Extract the (X, Y) coordinate from the center of the cell holding the provided text.  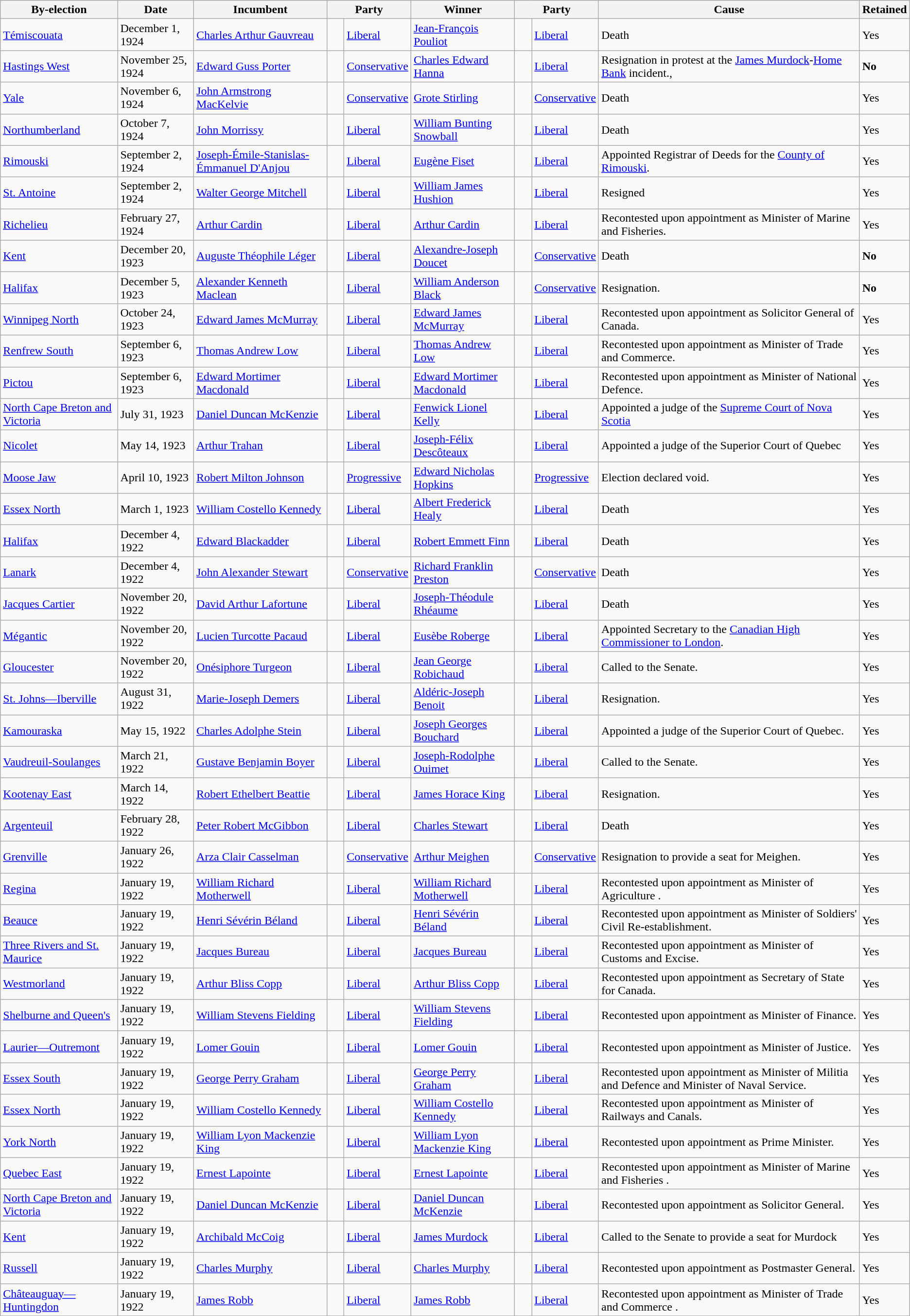
Recontested upon appointment as Minister of Customs and Excise. (729, 952)
Recontested upon appointment as Minister of Marine and Fisheries . (729, 1174)
Edward Blackadder (261, 541)
John Morrissy (261, 129)
Edward Guss Porter (261, 66)
Recontested upon appointment as Postmaster General. (729, 1268)
Grote Stirling (463, 98)
March 21, 1922 (156, 762)
William Bunting Snowball (463, 129)
Châteauguay—Huntingdon (59, 1300)
Kootenay East (59, 793)
Joseph-Félix Descôteaux (463, 446)
Retained (885, 10)
Called to the Senate to provide a seat for Murdock (729, 1237)
December 1, 1924 (156, 35)
Arthur Meighen (463, 857)
Resignation in protest at the James Murdock-Home Bank incident., (729, 66)
St. Antoine (59, 193)
Auguste Théophile Léger (261, 256)
Alexandre-Joseph Doucet (463, 256)
Recontested upon appointment as Minister of Finance. (729, 1015)
Appointed a judge of the Superior Court of Quebec. (729, 730)
Edward Nicholas Hopkins (463, 477)
Shelburne and Queen's (59, 1015)
William Anderson Black (463, 288)
Three Rivers and St. Maurice (59, 952)
Lucien Turcotte Pacaud (261, 636)
Recontested upon appointment as Minister of Soldiers' Civil Re-establishment. (729, 921)
Jacques Cartier (59, 604)
Marie-Joseph Demers (261, 699)
James Horace King (463, 793)
Westmorland (59, 984)
February 28, 1922 (156, 825)
Appointed Registrar of Deeds for the County of Rimouski. (729, 161)
John Armstrong MacKelvie (261, 98)
November 25, 1924 (156, 66)
Joseph-Théodule Rhéaume (463, 604)
November 6, 1924 (156, 98)
Laurier—Outremont (59, 1047)
Winnipeg North (59, 319)
Recontested upon appointment as Minister of National Defence. (729, 382)
Richard Franklin Preston (463, 573)
Hastings West (59, 66)
Recontested upon appointment as Minister of Trade and Commerce . (729, 1300)
Rimouski (59, 161)
Appointed a judge of the Supreme Court of Nova Scotia (729, 414)
Recontested upon appointment as Prime Minister. (729, 1141)
Incumbent (261, 10)
October 24, 1923 (156, 319)
York North (59, 1141)
Nicolet (59, 446)
Beauce (59, 921)
Alexander Kenneth Maclean (261, 288)
March 1, 1923 (156, 509)
Recontested upon appointment as Minister of Railways and Canals. (729, 1110)
Gustave Benjamin Boyer (261, 762)
Robert Milton Johnson (261, 477)
Gloucester (59, 667)
Robert Ethelbert Beattie (261, 793)
Archibald McCoig (261, 1237)
Charles Stewart (463, 825)
October 7, 1924 (156, 129)
Essex South (59, 1078)
Cause (729, 10)
Russell (59, 1268)
Eugène Fiset (463, 161)
Fenwick Lionel Kelly (463, 414)
Resigned (729, 193)
Recontested upon appointment as Minister of Marine and Fisheries. (729, 225)
Yale (59, 98)
David Arthur Lafortune (261, 604)
May 15, 1922 (156, 730)
April 10, 1923 (156, 477)
Charles Edward Hanna (463, 66)
Onésiphore Turgeon (261, 667)
Appointed Secretary to the Canadian High Commissioner to London. (729, 636)
Winner (463, 10)
Albert Frederick Healy (463, 509)
February 27, 1924 (156, 225)
Northumberland (59, 129)
Recontested upon appointment as Minister of Trade and Commerce. (729, 351)
Moose Jaw (59, 477)
Joseph Georges Bouchard (463, 730)
Pictou (59, 382)
December 20, 1923 (156, 256)
Lanark (59, 573)
Recontested upon appointment as Minister of Militia and Defence and Minister of Naval Service. (729, 1078)
John Alexander Stewart (261, 573)
Aldéric-Joseph Benoit (463, 699)
Robert Emmett Finn (463, 541)
St. Johns—Iberville (59, 699)
Charles Arthur Gauvreau (261, 35)
Témiscouata (59, 35)
Appointed a judge of the Superior Court of Quebec (729, 446)
Walter George Mitchell (261, 193)
Argenteuil (59, 825)
Recontested upon appointment as Solicitor General of Canada. (729, 319)
Regina (59, 889)
Election declared void. (729, 477)
Recontested upon appointment as Solicitor General. (729, 1205)
Arza Clair Casselman (261, 857)
Peter Robert McGibbon (261, 825)
December 5, 1923 (156, 288)
Eusèbe Roberge (463, 636)
Vaudreuil-Soulanges (59, 762)
January 26, 1922 (156, 857)
Arthur Trahan (261, 446)
Date (156, 10)
Quebec East (59, 1174)
Resignation to provide a seat for Meighen. (729, 857)
March 14, 1922 (156, 793)
Recontested upon appointment as Secretary of State for Canada. (729, 984)
Renfrew South (59, 351)
Recontested upon appointment as Minister of Agriculture . (729, 889)
July 31, 1923 (156, 414)
James Murdock (463, 1237)
Grenville (59, 857)
Recontested upon appointment as Minister of Justice. (729, 1047)
August 31, 1922 (156, 699)
Mégantic (59, 636)
Joseph-Rodolphe Ouimet (463, 762)
William James Hushion (463, 193)
Jean George Robichaud (463, 667)
Joseph-Émile-Stanislas-Émmanuel D'Anjou (261, 161)
Richelieu (59, 225)
Charles Adolphe Stein (261, 730)
May 14, 1923 (156, 446)
Kamouraska (59, 730)
By-election (59, 10)
Jean-François Pouliot (463, 35)
